Return (X, Y) of the center of cell containing provided text 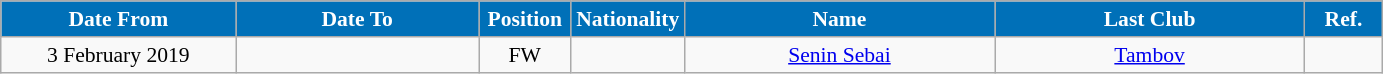
Date From (118, 19)
Last Club (1150, 19)
3 February 2019 (118, 55)
Position (524, 19)
FW (524, 55)
Senin Sebai (839, 55)
Tambov (1150, 55)
Nationality (628, 19)
Date To (358, 19)
Name (839, 19)
Ref. (1344, 19)
